Extract the [x, y] coordinate from the center of the cell holding the provided text.  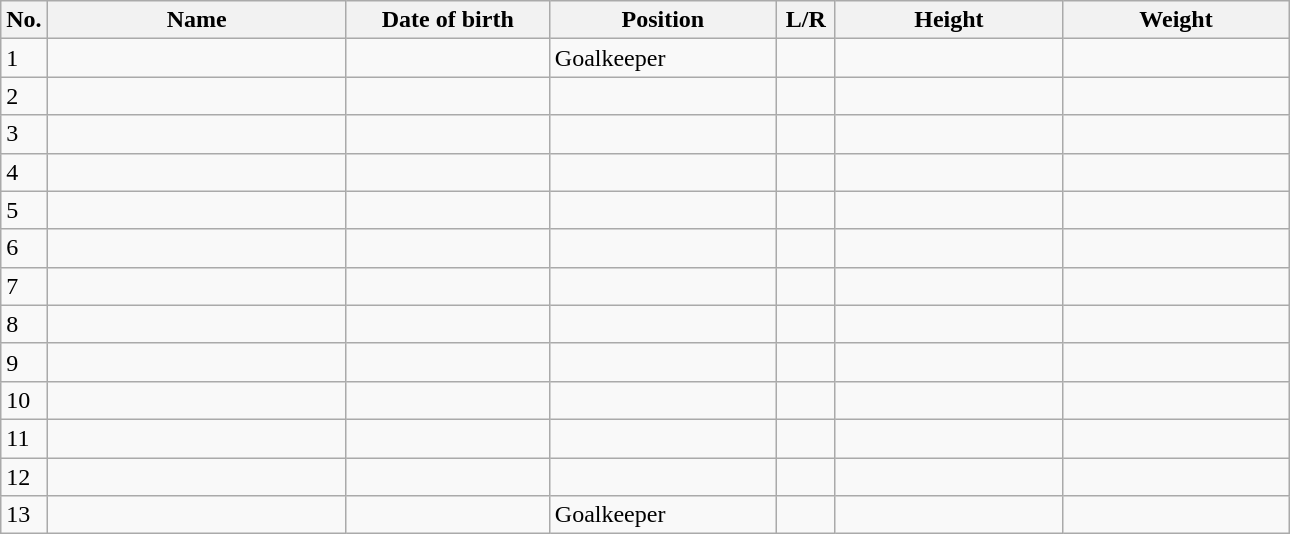
Position [662, 20]
13 [24, 515]
11 [24, 438]
2 [24, 96]
Height [948, 20]
Name [196, 20]
6 [24, 248]
12 [24, 477]
1 [24, 58]
9 [24, 362]
10 [24, 400]
No. [24, 20]
4 [24, 172]
3 [24, 134]
5 [24, 210]
8 [24, 324]
L/R [806, 20]
7 [24, 286]
Date of birth [448, 20]
Weight [1176, 20]
